Find where the given text appears and provide that cell's center as [x, y] coordinate. 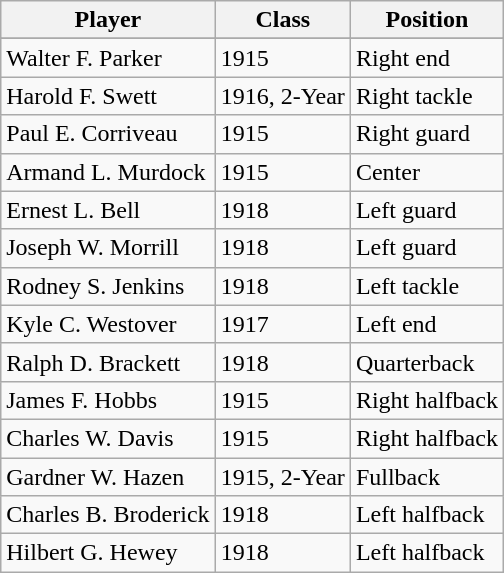
Left tackle [426, 286]
Right guard [426, 134]
Quarterback [426, 362]
Ralph D. Brackett [108, 362]
Player [108, 20]
Paul E. Corriveau [108, 134]
1917 [282, 324]
Walter F. Parker [108, 58]
Right tackle [426, 96]
Hilbert G. Hewey [108, 553]
Position [426, 20]
Armand L. Murdock [108, 172]
Charles B. Broderick [108, 515]
Joseph W. Morrill [108, 248]
Gardner W. Hazen [108, 477]
Harold F. Swett [108, 96]
Fullback [426, 477]
Class [282, 20]
Ernest L. Bell [108, 210]
Rodney S. Jenkins [108, 286]
Charles W. Davis [108, 438]
Center [426, 172]
1916, 2-Year [282, 96]
Right end [426, 58]
1915, 2-Year [282, 477]
James F. Hobbs [108, 400]
Kyle C. Westover [108, 324]
Left end [426, 324]
